Search for the cell housing the specified text and yield its (x, y) center coordinate. 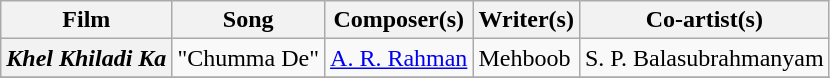
"Chumma De" (248, 58)
Composer(s) (399, 20)
Khel Khiladi Ka (86, 58)
A. R. Rahman (399, 58)
Song (248, 20)
S. P. Balasubrahmanyam (704, 58)
Film (86, 20)
Writer(s) (526, 20)
Mehboob (526, 58)
Co-artist(s) (704, 20)
